Search for the cell housing the specified text and yield its [x, y] center coordinate. 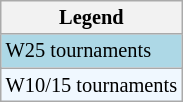
Legend [92, 17]
W10/15 tournaments [92, 85]
W25 tournaments [92, 51]
